Capture the cell that displays the provided text and extract its [x, y] central coordinate. 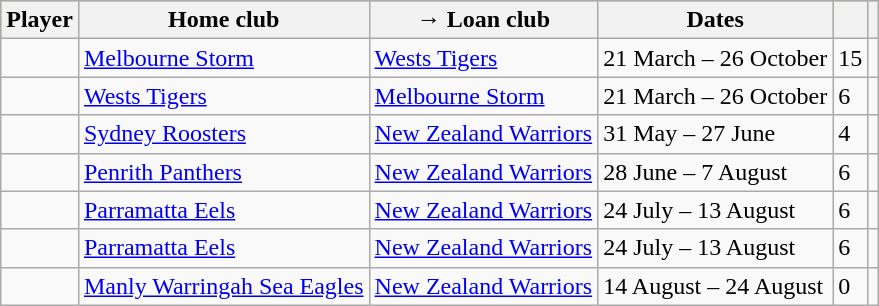
15 [850, 58]
14 August – 24 August [716, 286]
Manly Warringah Sea Eagles [224, 286]
0 [850, 286]
28 June – 7 August [716, 172]
Player [40, 20]
Home club [224, 20]
Penrith Panthers [224, 172]
→ Loan club [484, 20]
4 [850, 134]
31 May – 27 June [716, 134]
Sydney Roosters [224, 134]
Dates [716, 20]
